Determine the (x, y) coordinate at the center of the cell enclosing the given text.  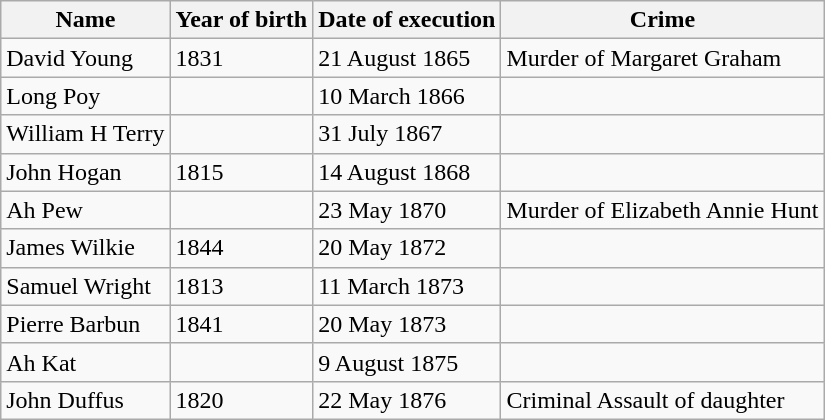
31 July 1867 (407, 134)
1841 (242, 324)
1815 (242, 172)
David Young (86, 58)
1813 (242, 286)
Pierre Barbun (86, 324)
Samuel Wright (86, 286)
Date of execution (407, 20)
Long Poy (86, 96)
9 August 1875 (407, 362)
Murder of Elizabeth Annie Hunt (662, 210)
Ah Kat (86, 362)
1820 (242, 400)
Criminal Assault of daughter (662, 400)
10 March 1866 (407, 96)
20 May 1872 (407, 248)
Murder of Margaret Graham (662, 58)
Ah Pew (86, 210)
23 May 1870 (407, 210)
James Wilkie (86, 248)
John Duffus (86, 400)
Crime (662, 20)
William H Terry (86, 134)
Year of birth (242, 20)
20 May 1873 (407, 324)
1831 (242, 58)
22 May 1876 (407, 400)
14 August 1868 (407, 172)
Name (86, 20)
John Hogan (86, 172)
21 August 1865 (407, 58)
1844 (242, 248)
11 March 1873 (407, 286)
